For the text-containing cell, return its midpoint in (x, y) coordinate format. 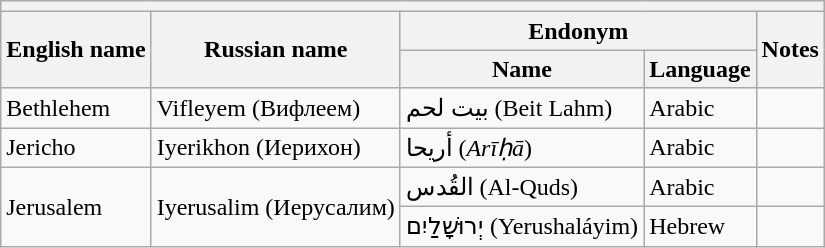
Language (700, 69)
Endonym (578, 31)
Notes (790, 50)
Jericho (76, 148)
Jerusalem (76, 206)
القُدس (Al-Quds) (522, 187)
יְרוּשָׁלַיִם (Yerushaláyim) (522, 227)
Iyerikhon (Иерихон) (276, 148)
Name (522, 69)
Bethlehem (76, 108)
Iyerusalim (Иерусалим) (276, 206)
أريحا (Arīḥā) (522, 148)
Vifleyem (Вифлеем) (276, 108)
Hebrew (700, 227)
بيت لحم (Beit Lahm) (522, 108)
English name (76, 50)
Russian name (276, 50)
